Extract the (X, Y) coordinate from the center of the cell holding the provided text.  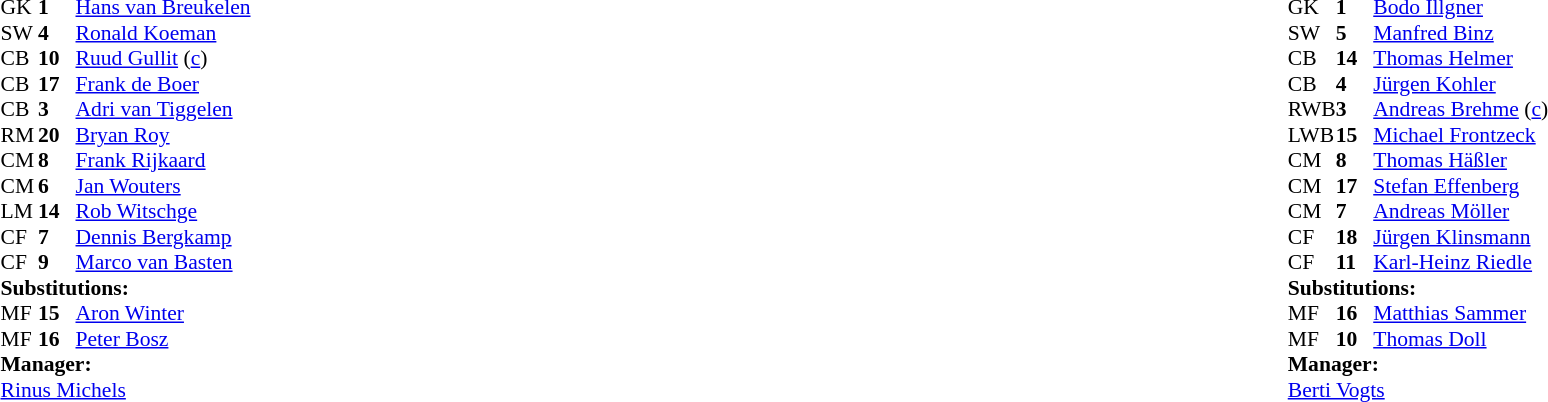
RWB (1312, 109)
Ronald Koeman (164, 33)
Peter Bosz (164, 339)
Manager: (125, 365)
LM (19, 211)
5 (1355, 33)
9 (57, 263)
6 (57, 186)
Adri van Tiggelen (164, 109)
Substitutions: (125, 288)
20 (57, 135)
RM (19, 135)
Karl-Heinz Riedle (1460, 263)
Matthias Sammer (1460, 313)
Rob Witschge (164, 211)
Manfred Binz (1460, 33)
Marco van Basten (164, 263)
Jürgen Kohler (1460, 84)
Frank de Boer (164, 84)
Jürgen Klinsmann (1460, 237)
Frank Rijkaard (164, 161)
Thomas Doll (1460, 339)
Bryan Roy (164, 135)
Ruud Gullit (c) (164, 59)
Andreas Brehme (c) (1460, 109)
Andreas Möller (1460, 211)
Thomas Häßler (1460, 161)
Aron Winter (164, 313)
Michael Frontzeck (1460, 135)
Stefan Effenberg (1460, 186)
Dennis Bergkamp (164, 237)
11 (1355, 263)
LWB (1312, 135)
18 (1355, 237)
Thomas Helmer (1460, 59)
Jan Wouters (164, 186)
